Identify which cell holds the provided text, then report its (x, y) central coordinate. 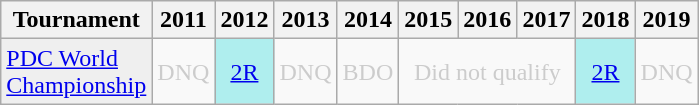
2016 (488, 20)
2011 (184, 20)
2018 (606, 20)
BDO (368, 72)
2019 (666, 20)
2017 (546, 20)
PDC World Championship (76, 72)
Tournament (76, 20)
2015 (428, 20)
2012 (244, 20)
2014 (368, 20)
Did not qualify (488, 72)
2013 (306, 20)
